Detect which cell encompasses the target text, then output its (x, y) center coordinate. 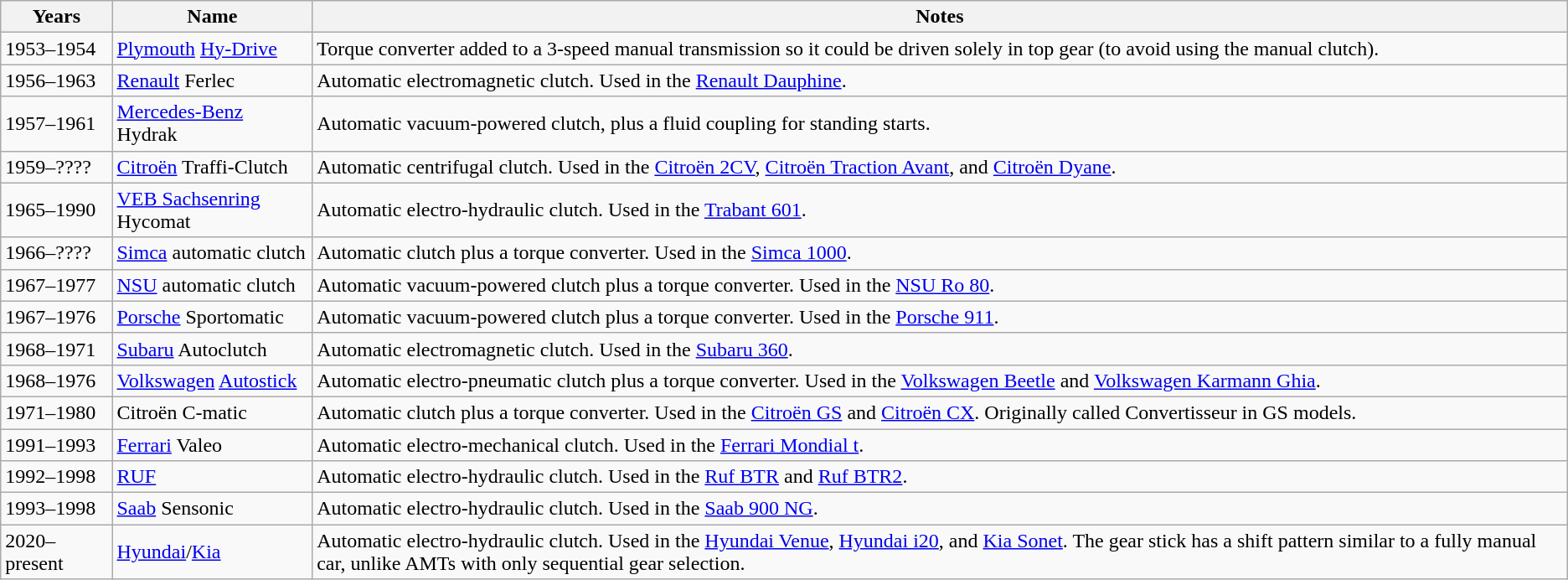
1968–1971 (57, 349)
Hyundai/Kia (213, 552)
Automatic vacuum-powered clutch, plus a fluid coupling for standing starts. (940, 124)
1971–1980 (57, 412)
Mercedes-Benz Hydrak (213, 124)
Volkswagen Autostick (213, 381)
Automatic clutch plus a torque converter. Used in the Citroën GS and Citroën CX. Originally called Convertisseur in GS models. (940, 412)
Automatic electromagnetic clutch. Used in the Renault Dauphine. (940, 80)
Simca automatic clutch (213, 253)
Name (213, 17)
1993–1998 (57, 509)
Subaru Autoclutch (213, 349)
Torque converter added to a 3-speed manual transmission so it could be driven solely in top gear (to avoid using the manual clutch). (940, 49)
Citroën C-matic (213, 412)
1957–1961 (57, 124)
Automatic electro-hydraulic clutch. Used in the Trabant 601. (940, 210)
Notes (940, 17)
Renault Ferlec (213, 80)
1968–1976 (57, 381)
1959–???? (57, 167)
VEB Sachsenring Hycomat (213, 210)
Plymouth Hy-Drive (213, 49)
Ferrari Valeo (213, 445)
Automatic vacuum-powered clutch plus a torque converter. Used in the Porsche 911. (940, 317)
1965–1990 (57, 210)
Automatic electromagnetic clutch. Used in the Subaru 360. (940, 349)
RUF (213, 477)
1966–???? (57, 253)
Automatic electro-hydraulic clutch. Used in the Saab 900 NG. (940, 509)
1991–1993 (57, 445)
1953–1954 (57, 49)
NSU automatic clutch (213, 285)
1992–1998 (57, 477)
Automatic centrifugal clutch. Used in the Citroën 2CV, Citroën Traction Avant, and Citroën Dyane. (940, 167)
Automatic electro-mechanical clutch. Used in the Ferrari Mondial t. (940, 445)
Porsche Sportomatic (213, 317)
Automatic electro-pneumatic clutch plus a torque converter. Used in the Volkswagen Beetle and Volkswagen Karmann Ghia. (940, 381)
Automatic vacuum-powered clutch plus a torque converter. Used in the NSU Ro 80. (940, 285)
2020–present (57, 552)
1967–1977 (57, 285)
Automatic clutch plus a torque converter. Used in the Simca 1000. (940, 253)
Automatic electro-hydraulic clutch. Used in the Ruf BTR and Ruf BTR2. (940, 477)
Saab Sensonic (213, 509)
1956–1963 (57, 80)
1967–1976 (57, 317)
Citroën Traffi-Clutch (213, 167)
Years (57, 17)
